Provide the [x, y] coordinate of the cell's center where the given text is located.  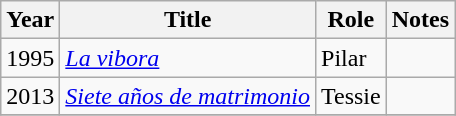
Role [352, 20]
1995 [30, 58]
La vibora [188, 58]
Tessie [352, 96]
Siete años de matrimonio [188, 96]
2013 [30, 96]
Pilar [352, 58]
Title [188, 20]
Year [30, 20]
Notes [420, 20]
